Identify which cell holds the provided text, then report its (x, y) central coordinate. 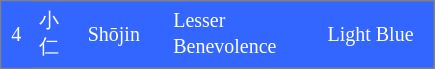
小仁 (56, 35)
4 (16, 35)
Shōjin (123, 35)
Light Blue (376, 35)
Lesser Benevolence (242, 35)
